Capture the cell that displays the provided text and extract its [X, Y] central coordinate. 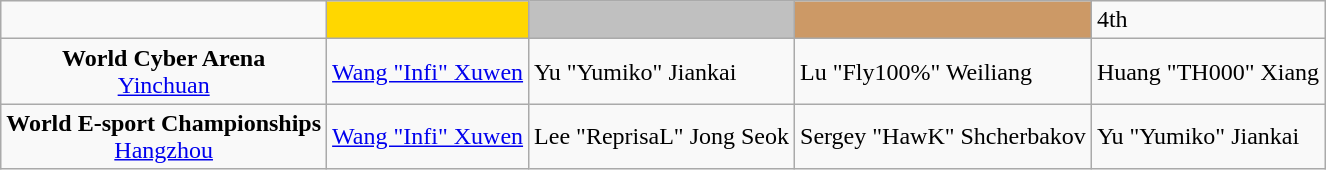
World E-sport Championships Hangzhou [164, 136]
Sergey "HawK" Shcherbakov [944, 136]
Lu "Fly100%" Weiliang [944, 72]
4th [1208, 20]
World Cyber Arena Yinchuan [164, 72]
Huang "TH000" Xiang [1208, 72]
Lee "ReprisaL" Jong Seok [662, 136]
